From the cell containing the given text, extract its center point as (x, y) coordinate. 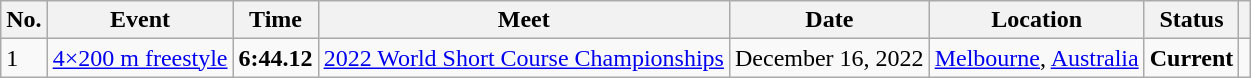
December 16, 2022 (829, 58)
6:44.12 (276, 58)
Location (1036, 20)
Current (1192, 58)
1 (24, 58)
Status (1192, 20)
Event (140, 20)
Time (276, 20)
2022 World Short Course Championships (524, 58)
Date (829, 20)
4×200 m freestyle (140, 58)
Melbourne, Australia (1036, 58)
No. (24, 20)
Meet (524, 20)
